Locate the cell with the specified text and output its (x, y) center coordinate. 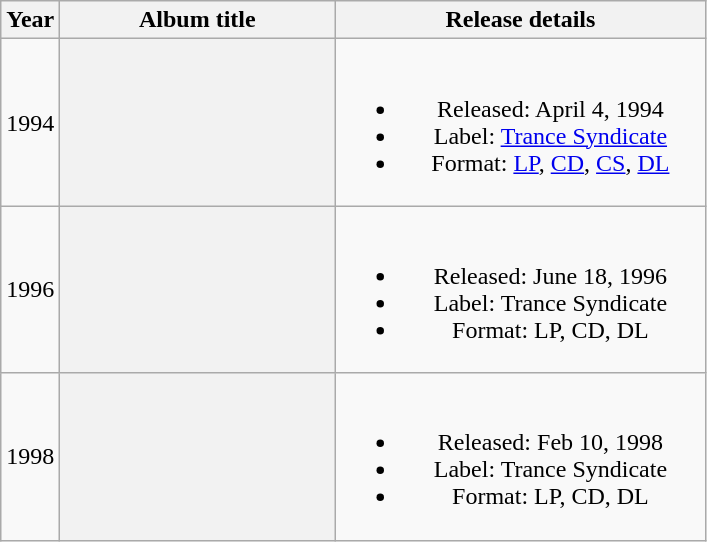
Album title (198, 20)
Released: Feb 10, 1998Label: Trance SyndicateFormat: LP, CD, DL (520, 456)
Year (30, 20)
1994 (30, 122)
1996 (30, 290)
Release details (520, 20)
Released: April 4, 1994Label: Trance SyndicateFormat: LP, CD, CS, DL (520, 122)
1998 (30, 456)
Released: June 18, 1996Label: Trance SyndicateFormat: LP, CD, DL (520, 290)
